Extract the [X, Y] coordinate from the center of the cell holding the provided text.  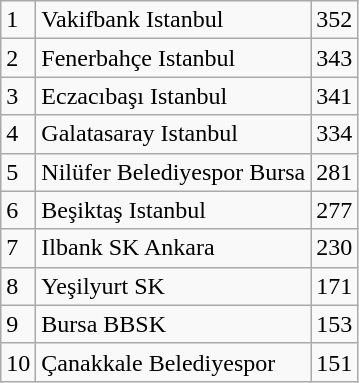
Nilüfer Belediyespor Bursa [174, 172]
4 [18, 134]
Beşiktaş Istanbul [174, 210]
9 [18, 324]
153 [334, 324]
352 [334, 20]
8 [18, 286]
5 [18, 172]
151 [334, 362]
334 [334, 134]
341 [334, 96]
Çanakkale Belediyespor [174, 362]
Eczacıbaşı Istanbul [174, 96]
Yeşilyurt SK [174, 286]
1 [18, 20]
10 [18, 362]
Bursa BBSK [174, 324]
171 [334, 286]
3 [18, 96]
Ilbank SK Ankara [174, 248]
Vakifbank Istanbul [174, 20]
2 [18, 58]
230 [334, 248]
277 [334, 210]
343 [334, 58]
Galatasaray Istanbul [174, 134]
281 [334, 172]
Fenerbahçe Istanbul [174, 58]
6 [18, 210]
7 [18, 248]
